From the cell containing the given text, extract its center point as [X, Y] coordinate. 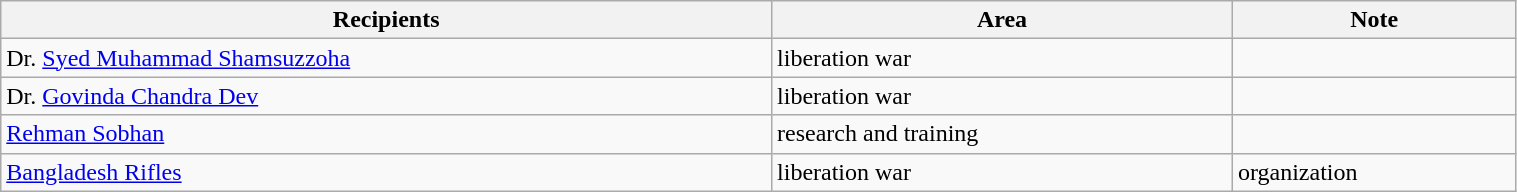
Dr. Syed Muhammad Shamsuzzoha [386, 58]
Recipients [386, 20]
Dr. Govinda Chandra Dev [386, 96]
Area [1002, 20]
organization [1374, 172]
Bangladesh Rifles [386, 172]
research and training [1002, 134]
Rehman Sobhan [386, 134]
Note [1374, 20]
